Scan for the cell matching the given text and deliver its (x, y) coordinate at center. 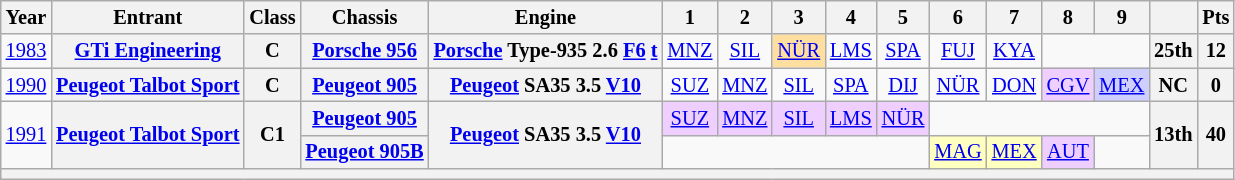
Peugeot 905B (365, 152)
CGV (1068, 85)
NC (1173, 85)
KYA (1014, 51)
5 (904, 17)
4 (851, 17)
1991 (26, 134)
Porsche Type-935 2.6 F6 t (546, 51)
DON (1014, 85)
Chassis (365, 17)
DIJ (904, 85)
2 (744, 17)
9 (1122, 17)
C1 (272, 134)
Engine (546, 17)
Year (26, 17)
8 (1068, 17)
1 (690, 17)
MAG (958, 152)
7 (1014, 17)
1983 (26, 51)
3 (798, 17)
25th (1173, 51)
12 (1216, 51)
GTi Engineering (148, 51)
6 (958, 17)
AUT (1068, 152)
Entrant (148, 17)
0 (1216, 85)
Class (272, 17)
1990 (26, 85)
Pts (1216, 17)
40 (1216, 134)
FUJ (958, 51)
13th (1173, 134)
Porsche 956 (365, 51)
